Output the (X, Y) coordinate of the center of the cell containing the given text.  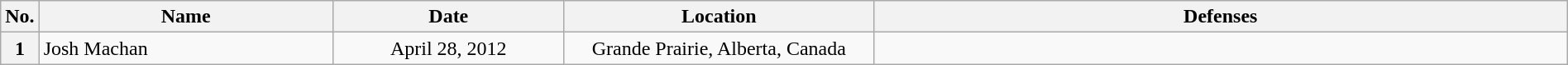
Josh Machan (185, 48)
April 28, 2012 (448, 48)
Date (448, 17)
Location (719, 17)
1 (20, 48)
Grande Prairie, Alberta, Canada (719, 48)
Defenses (1221, 17)
Name (185, 17)
No. (20, 17)
